Identify which cell holds the provided text, then report its [X, Y] central coordinate. 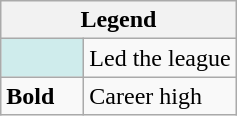
Legend [118, 20]
Led the league [160, 58]
Bold [42, 96]
Career high [160, 96]
